From the cell containing the given text, extract its center point as [x, y] coordinate. 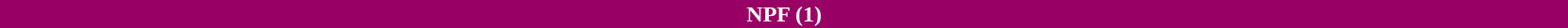
NPF (1) [784, 14]
